For the text-containing cell, return its midpoint in (X, Y) coordinate format. 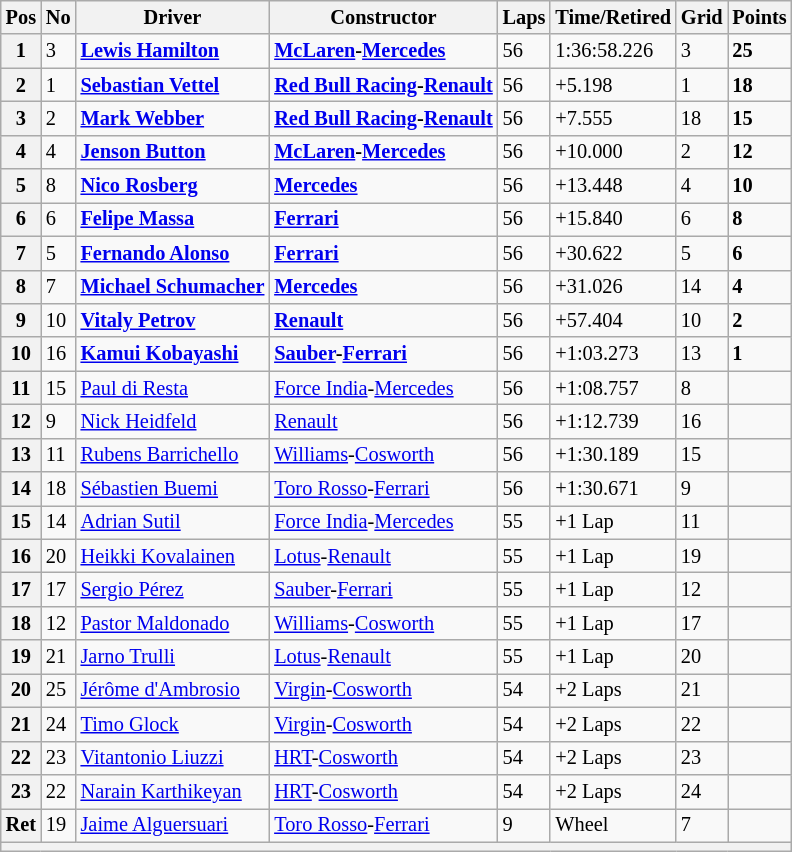
+1:03.273 (613, 354)
Fernando Alonso (173, 253)
Narain Karthikeyan (173, 791)
Heikki Kovalainen (173, 556)
Kamui Kobayashi (173, 354)
+1:12.739 (613, 421)
+31.026 (613, 287)
+1:30.671 (613, 489)
Wheel (613, 825)
Sebastian Vettel (173, 85)
Grid (702, 17)
+10.000 (613, 152)
Laps (524, 17)
+1:08.757 (613, 388)
Time/Retired (613, 17)
Pos (21, 17)
Vitantonio Liuzzi (173, 758)
No (58, 17)
Paul di Resta (173, 388)
Sergio Pérez (173, 589)
Vitaly Petrov (173, 320)
Jarno Trulli (173, 657)
Sébastien Buemi (173, 489)
1:36:58.226 (613, 51)
Felipe Massa (173, 219)
+57.404 (613, 320)
Jérôme d'Ambrosio (173, 690)
Adrian Sutil (173, 522)
Pastor Maldonado (173, 623)
Rubens Barrichello (173, 455)
Nico Rosberg (173, 186)
Jaime Alguersuari (173, 825)
Constructor (383, 17)
Nick Heidfeld (173, 421)
Mark Webber (173, 118)
Driver (173, 17)
+5.198 (613, 85)
Jenson Button (173, 152)
Michael Schumacher (173, 287)
+15.840 (613, 219)
Timo Glock (173, 724)
+1:30.189 (613, 455)
+7.555 (613, 118)
+30.622 (613, 253)
Ret (21, 825)
Points (760, 17)
+13.448 (613, 186)
Lewis Hamilton (173, 51)
